Pinpoint the cell where the given text exists, returning its [X, Y] midpoint coordinate. 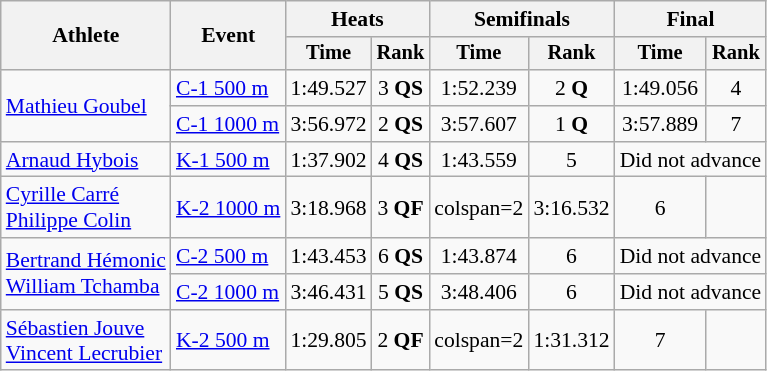
Event [228, 36]
5 QS [401, 292]
3:57.889 [660, 124]
Final [691, 19]
1:37.902 [328, 160]
C-2 1000 m [228, 292]
3:16.532 [571, 208]
1:52.239 [478, 88]
Bertrand HémonicWilliam Tchamba [86, 274]
K-1 500 m [228, 160]
C-2 500 m [228, 256]
1:43.453 [328, 256]
4 QS [401, 160]
C-1 500 m [228, 88]
4 [736, 88]
1:49.527 [328, 88]
3:48.406 [478, 292]
Sébastien JouveVincent Lecrubier [86, 340]
1:29.805 [328, 340]
1:43.559 [478, 160]
1:43.874 [478, 256]
3:57.607 [478, 124]
Athlete [86, 36]
K-2 1000 m [228, 208]
3:56.972 [328, 124]
Heats [357, 19]
1 Q [571, 124]
Semifinals [522, 19]
K-2 500 m [228, 340]
3 QS [401, 88]
3:18.968 [328, 208]
3:46.431 [328, 292]
2 QF [401, 340]
6 QS [401, 256]
2 Q [571, 88]
1:31.312 [571, 340]
5 [571, 160]
Mathieu Goubel [86, 106]
2 QS [401, 124]
C-1 1000 m [228, 124]
3 QF [401, 208]
1:49.056 [660, 88]
Arnaud Hybois [86, 160]
Cyrille CarréPhilippe Colin [86, 208]
